Extract the [X, Y] coordinate from the center of the cell holding the provided text.  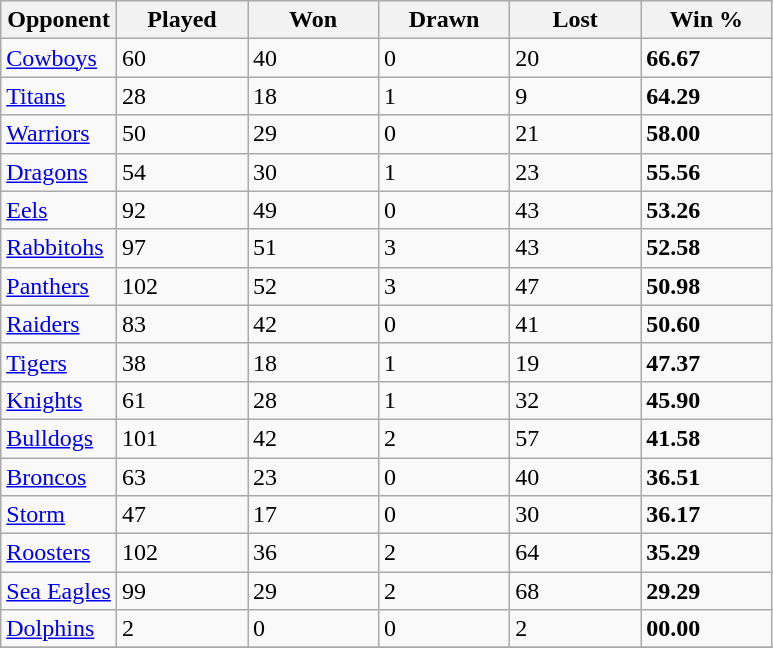
47.37 [706, 362]
Dragons [59, 172]
52 [314, 286]
45.90 [706, 400]
Titans [59, 96]
36.51 [706, 477]
36.17 [706, 515]
20 [576, 58]
54 [182, 172]
Drawn [444, 20]
63 [182, 477]
50 [182, 134]
35.29 [706, 553]
29.29 [706, 591]
64 [576, 553]
Bulldogs [59, 438]
Played [182, 20]
00.00 [706, 629]
55.56 [706, 172]
60 [182, 58]
83 [182, 324]
50.98 [706, 286]
Rabbitohs [59, 248]
49 [314, 210]
Roosters [59, 553]
Broncos [59, 477]
Opponent [59, 20]
53.26 [706, 210]
51 [314, 248]
19 [576, 362]
38 [182, 362]
97 [182, 248]
9 [576, 96]
Dolphins [59, 629]
32 [576, 400]
21 [576, 134]
101 [182, 438]
Win % [706, 20]
99 [182, 591]
Raiders [59, 324]
61 [182, 400]
52.58 [706, 248]
Warriors [59, 134]
Tigers [59, 362]
Panthers [59, 286]
36 [314, 553]
58.00 [706, 134]
Lost [576, 20]
Sea Eagles [59, 591]
Cowboys [59, 58]
92 [182, 210]
17 [314, 515]
Knights [59, 400]
57 [576, 438]
Won [314, 20]
Eels [59, 210]
50.60 [706, 324]
64.29 [706, 96]
66.67 [706, 58]
41 [576, 324]
68 [576, 591]
Storm [59, 515]
41.58 [706, 438]
